Return the (X, Y) coordinate for the center point of the cell that contains the specified text.  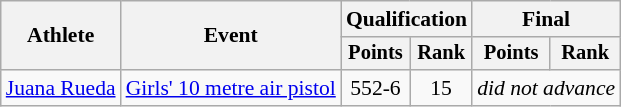
Qualification (406, 19)
Juana Rueda (61, 88)
Event (231, 36)
552-6 (376, 88)
Final (546, 19)
did not advance (546, 88)
Girls' 10 metre air pistol (231, 88)
15 (441, 88)
Athlete (61, 36)
